For the text-containing cell, return its midpoint in (x, y) coordinate format. 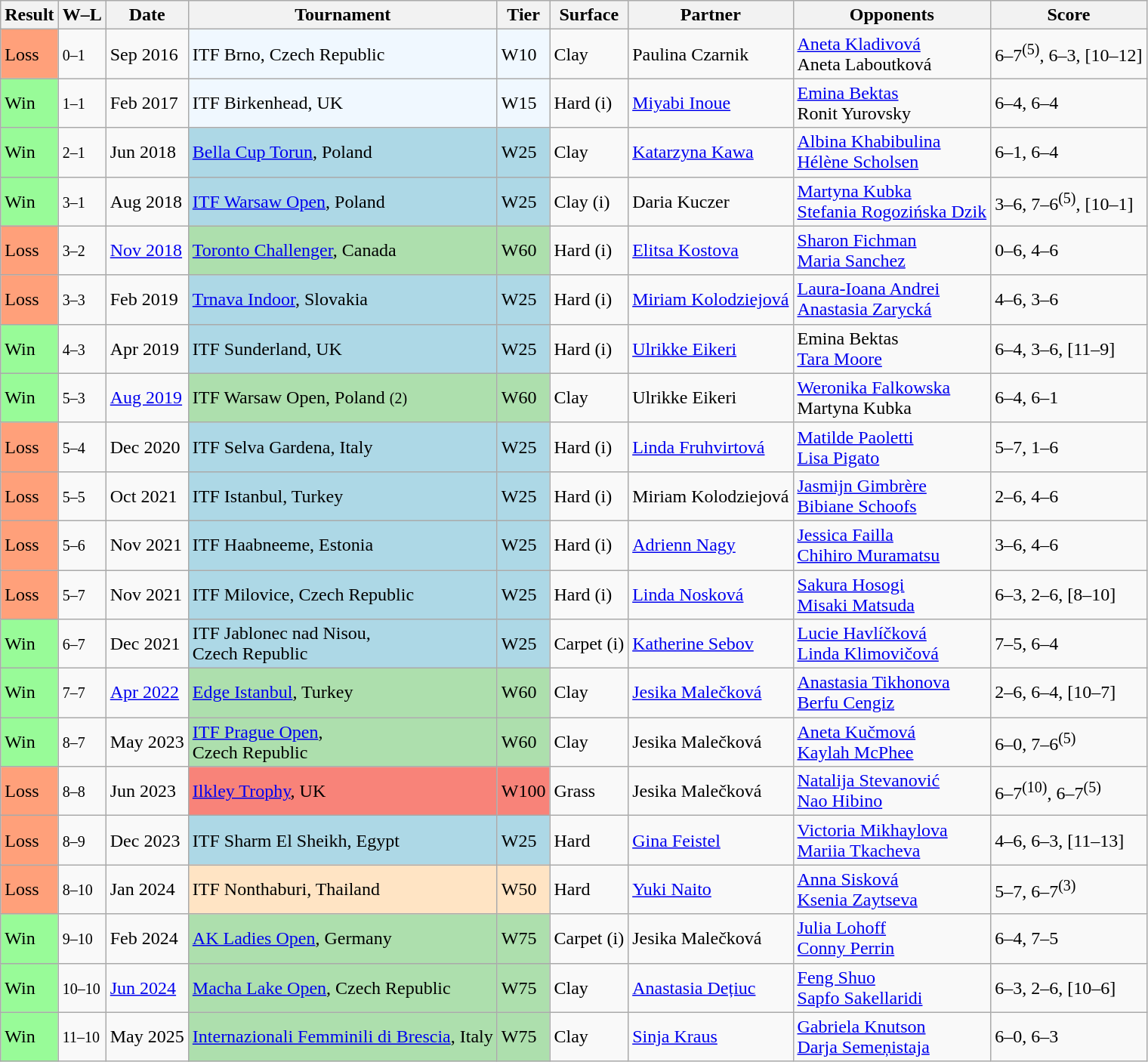
Albina Khabibulina Hélène Scholsen (892, 153)
Dec 2020 (147, 447)
Tier (523, 15)
6–7(5), 6–3, [10–12] (1069, 54)
Jun 2023 (147, 792)
Edge Istanbul, Turkey (343, 693)
W15 (523, 103)
Gina Feistel (711, 840)
Aug 2018 (147, 201)
Apr 2019 (147, 349)
Laura-Ioana Andrei Anastasia Zarycká (892, 299)
6–1, 6–4 (1069, 153)
Aneta Kladivová Aneta Laboutková (892, 54)
Feng Shuo Sapfo Sakellaridi (892, 988)
ITF Haabneeme, Estonia (343, 545)
Oct 2021 (147, 495)
May 2025 (147, 1036)
Sakura Hosogi Misaki Matsuda (892, 594)
ITF Milovice, Czech Republic (343, 594)
Result (29, 15)
11–10 (82, 1036)
Dec 2021 (147, 644)
8–8 (82, 792)
6–7(10), 6–7(5) (1069, 792)
Feb 2024 (147, 938)
ITF Warsaw Open, Poland (343, 201)
ITF Warsaw Open, Poland (2) (343, 397)
Jan 2024 (147, 890)
ITF Sharm El Sheikh, Egypt (343, 840)
Victoria Mikhaylova Mariia Tkacheva (892, 840)
3–6, 7–6(5), [10–1] (1069, 201)
Katarzyna Kawa (711, 153)
W50 (523, 890)
Miyabi Inoue (711, 103)
5–3 (82, 397)
Nov 2018 (147, 251)
Partner (711, 15)
Jessica Failla Chihiro Muramatsu (892, 545)
ITF Prague Open, Czech Republic (343, 742)
6–4, 3–6, [11–9] (1069, 349)
Bella Cup Torun, Poland (343, 153)
5–4 (82, 447)
5–7, 6–7(3) (1069, 890)
Anastasia Dețiuc (711, 988)
4–3 (82, 349)
Feb 2019 (147, 299)
3–6, 4–6 (1069, 545)
7–5, 6–4 (1069, 644)
1–1 (82, 103)
Sep 2016 (147, 54)
Jun 2024 (147, 988)
Matilde Paoletti Lisa Pigato (892, 447)
6–0, 6–3 (1069, 1036)
Grass (589, 792)
8–9 (82, 840)
Anastasia Tikhonova Berfu Cengiz (892, 693)
6–4, 7–5 (1069, 938)
ITF Sunderland, UK (343, 349)
5–7 (82, 594)
Toronto Challenger, Canada (343, 251)
Natalija Stevanović Nao Hibino (892, 792)
6–3, 2–6, [8–10] (1069, 594)
Sharon Fichman Maria Sanchez (892, 251)
Surface (589, 15)
6–3, 2–6, [10–6] (1069, 988)
Martyna Kubka Stefania Rogozińska Dzik (892, 201)
3–1 (82, 201)
2–6, 4–6 (1069, 495)
May 2023 (147, 742)
Date (147, 15)
Apr 2022 (147, 693)
W100 (523, 792)
Jasmijn Gimbrère Bibiane Schoofs (892, 495)
Emina Bektas Tara Moore (892, 349)
Yuki Naito (711, 890)
ITF Birkenhead, UK (343, 103)
Feb 2017 (147, 103)
7–7 (82, 693)
6–4, 6–4 (1069, 103)
Elitsa Kostova (711, 251)
Weronika Falkowska Martyna Kubka (892, 397)
6–0, 7–6(5) (1069, 742)
8–7 (82, 742)
4–6, 6–3, [11–13] (1069, 840)
5–6 (82, 545)
Lucie Havlíčková Linda Klimovičová (892, 644)
Jun 2018 (147, 153)
2–6, 6–4, [10–7] (1069, 693)
Anna Sisková Ksenia Zaytseva (892, 890)
0–6, 4–6 (1069, 251)
Paulina Czarnik (711, 54)
Gabriela Knutson Darja Semeņistaja (892, 1036)
Clay (i) (589, 201)
2–1 (82, 153)
Trnava Indoor, Slovakia (343, 299)
ITF Selva Gardena, Italy (343, 447)
9–10 (82, 938)
4–6, 3–6 (1069, 299)
Internazionali Femminili di Brescia, Italy (343, 1036)
Aneta Kučmová Kaylah McPhee (892, 742)
3–2 (82, 251)
Linda Fruhvirtová (711, 447)
Daria Kuczer (711, 201)
Adrienn Nagy (711, 545)
Aug 2019 (147, 397)
0–1 (82, 54)
10–10 (82, 988)
Score (1069, 15)
Katherine Sebov (711, 644)
Ilkley Trophy, UK (343, 792)
8–10 (82, 890)
6–4, 6–1 (1069, 397)
5–7, 1–6 (1069, 447)
5–5 (82, 495)
6–7 (82, 644)
ITF Brno, Czech Republic (343, 54)
Linda Nosková (711, 594)
Emina Bektas Ronit Yurovsky (892, 103)
ITF Nonthaburi, Thailand (343, 890)
W–L (82, 15)
W10 (523, 54)
Opponents (892, 15)
Sinja Kraus (711, 1036)
ITF Istanbul, Turkey (343, 495)
3–3 (82, 299)
ITF Jablonec nad Nisou, Czech Republic (343, 644)
Julia Lohoff Conny Perrin (892, 938)
AK Ladies Open, Germany (343, 938)
Tournament (343, 15)
Dec 2023 (147, 840)
Macha Lake Open, Czech Republic (343, 988)
